Pinpoint the cell where the given text exists, returning its [X, Y] midpoint coordinate. 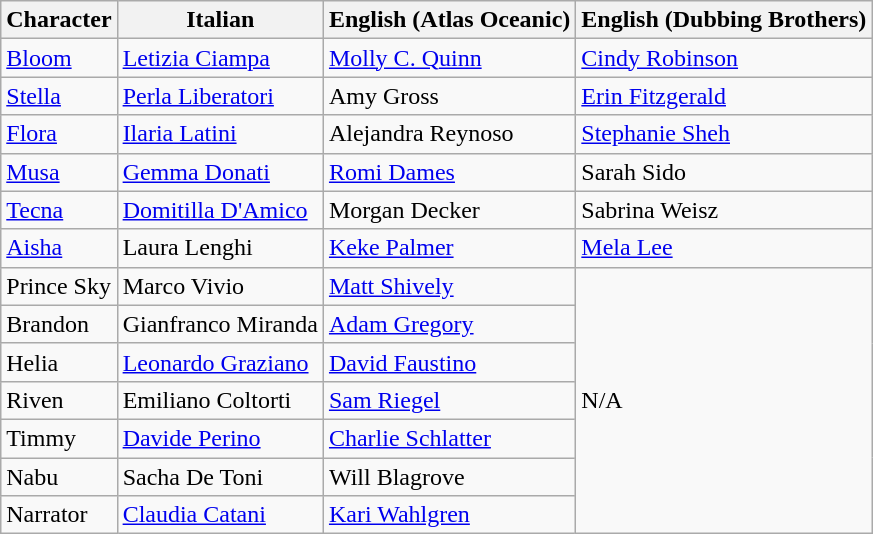
Flora [59, 134]
Alejandra Reynoso [449, 134]
Claudia Catani [220, 515]
Davide Perino [220, 438]
Leonardo Graziano [220, 362]
Keke Palmer [449, 248]
Aisha [59, 248]
Kari Wahlgren [449, 515]
English (Atlas Oceanic) [449, 20]
Morgan Decker [449, 210]
Marco Vivio [220, 286]
Sacha De Toni [220, 477]
Timmy [59, 438]
Helia [59, 362]
Adam Gregory [449, 324]
Domitilla D'Amico [220, 210]
Ilaria Latini [220, 134]
Charlie Schlatter [449, 438]
Perla Liberatori [220, 96]
Nabu [59, 477]
Sarah Sido [724, 172]
Amy Gross [449, 96]
Sabrina Weisz [724, 210]
N/A [724, 400]
Tecna [59, 210]
Riven [59, 400]
Molly C. Quinn [449, 58]
Letizia Ciampa [220, 58]
Stella [59, 96]
Italian [220, 20]
Character [59, 20]
Erin Fitzgerald [724, 96]
Narrator [59, 515]
Stephanie Sheh [724, 134]
Cindy Robinson [724, 58]
Bloom [59, 58]
Gemma Donati [220, 172]
Will Blagrove [449, 477]
Laura Lenghi [220, 248]
Romi Dames [449, 172]
Gianfranco Miranda [220, 324]
Emiliano Coltorti [220, 400]
Sam Riegel [449, 400]
Matt Shively [449, 286]
English (Dubbing Brothers) [724, 20]
Musa [59, 172]
David Faustino [449, 362]
Mela Lee [724, 248]
Prince Sky [59, 286]
Brandon [59, 324]
